Extract the [X, Y] coordinate from the center of the cell holding the provided text.  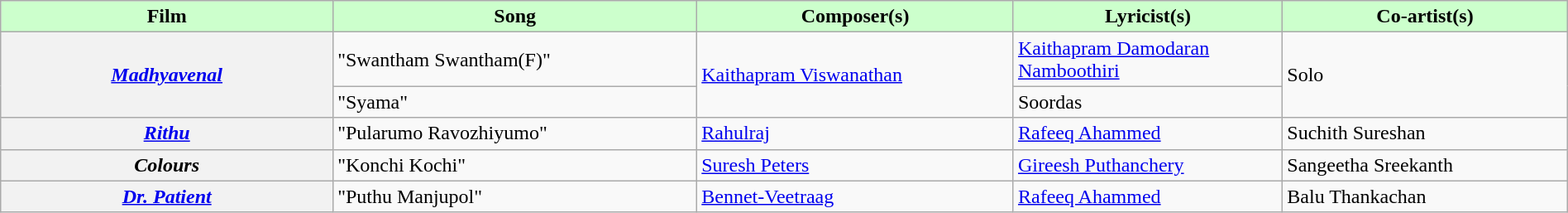
Dr. Patient [167, 196]
Composer(s) [855, 17]
Rahulraj [855, 133]
Co-artist(s) [1425, 17]
Film [167, 17]
Kaithapram Viswanathan [855, 75]
Suresh Peters [855, 165]
"Puthu Manjupol" [515, 196]
Song [515, 17]
Colours [167, 165]
Suchith Sureshan [1425, 133]
Lyricist(s) [1148, 17]
"Pularumo Ravozhiyumo" [515, 133]
Soordas [1148, 102]
Gireesh Puthanchery [1148, 165]
Madhyavenal [167, 75]
Balu Thankachan [1425, 196]
Bennet-Veetraag [855, 196]
Rithu [167, 133]
Solo [1425, 75]
Sangeetha Sreekanth [1425, 165]
Kaithapram Damodaran Namboothiri [1148, 60]
"Konchi Kochi" [515, 165]
"Swantham Swantham(F)" [515, 60]
"Syama" [515, 102]
